Identify which cell holds the provided text, then report its (x, y) central coordinate. 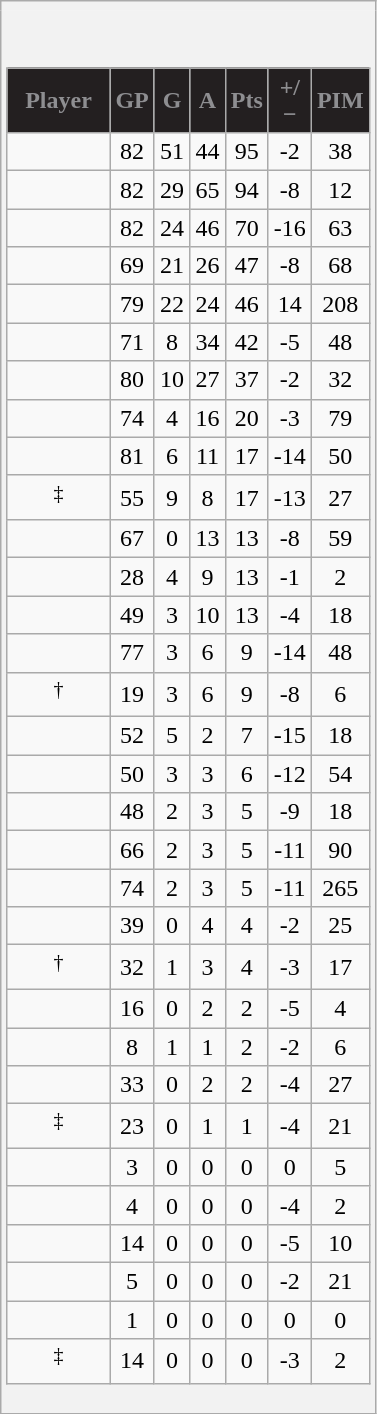
25 (340, 926)
95 (246, 152)
39 (132, 926)
-13 (290, 498)
29 (172, 190)
67 (132, 539)
-16 (290, 228)
265 (340, 888)
68 (340, 266)
23 (132, 1126)
PIM (340, 100)
20 (246, 418)
90 (340, 850)
81 (132, 456)
47 (246, 266)
Player (58, 100)
33 (132, 1085)
-12 (290, 774)
11 (208, 456)
22 (172, 304)
7 (246, 736)
G (172, 100)
28 (132, 577)
-9 (290, 812)
65 (208, 190)
37 (246, 380)
-1 (290, 577)
54 (340, 774)
70 (246, 228)
GP (132, 100)
59 (340, 539)
55 (132, 498)
52 (132, 736)
A (208, 100)
12 (340, 190)
94 (246, 190)
51 (172, 152)
26 (208, 266)
69 (132, 266)
208 (340, 304)
19 (132, 694)
49 (132, 615)
34 (208, 342)
+/− (290, 100)
42 (246, 342)
Pts (246, 100)
38 (340, 152)
44 (208, 152)
71 (132, 342)
66 (132, 850)
80 (132, 380)
-15 (290, 736)
63 (340, 228)
77 (132, 653)
